From the cell containing the given text, extract its center point as [x, y] coordinate. 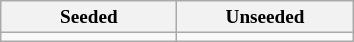
Unseeded [265, 17]
Seeded [89, 17]
